Capture the cell that displays the provided text and extract its (x, y) central coordinate. 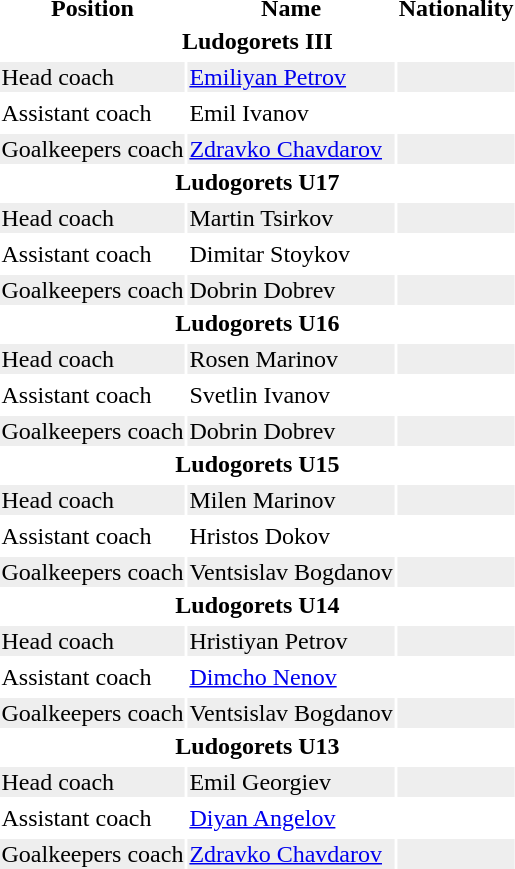
Hristos Dokov (291, 536)
Dimcho Nenov (291, 677)
Ludogorets U16 (258, 323)
Ludogorets U15 (258, 464)
Diyan Angelov (291, 818)
Ludogorets U13 (258, 746)
Emil Georgiev (291, 782)
Svetlin Ivanov (291, 395)
Emiliyan Petrov (291, 77)
Emil Ivanov (291, 113)
Milen Marinov (291, 500)
Martin Tsirkov (291, 218)
Ludogorets U14 (258, 605)
Dimitar Stoykov (291, 254)
Ludogorets U17 (258, 182)
Rosen Marinov (291, 359)
Hristiyan Petrov (291, 641)
Ludogorets III (258, 41)
